For the text-containing cell, return its midpoint in (X, Y) coordinate format. 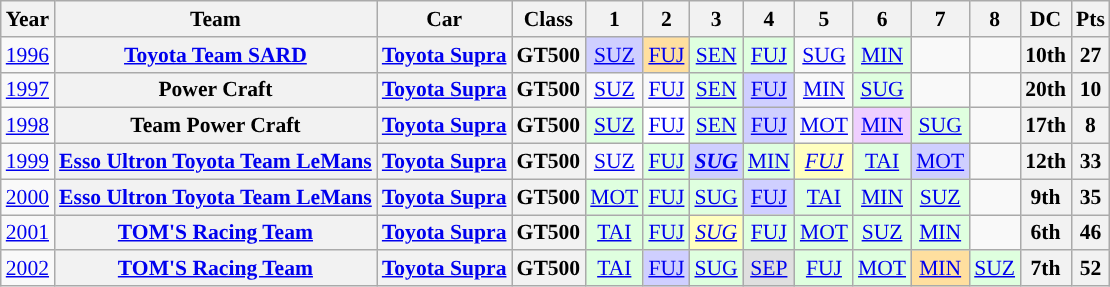
Toyota Team SARD (216, 55)
Team (216, 19)
27 (1090, 55)
Car (444, 19)
1996 (28, 55)
3 (716, 19)
33 (1090, 162)
17th (1046, 126)
2001 (28, 233)
2000 (28, 197)
Pts (1090, 19)
Power Craft (216, 90)
10 (1090, 90)
7 (940, 19)
4 (769, 19)
5 (824, 19)
10th (1046, 55)
Class (549, 19)
35 (1090, 197)
1997 (28, 90)
1998 (28, 126)
DC (1046, 19)
7th (1046, 269)
Year (28, 19)
2002 (28, 269)
52 (1090, 269)
1999 (28, 162)
1 (614, 19)
6th (1046, 233)
2 (666, 19)
SEP (769, 269)
Team Power Craft (216, 126)
9th (1046, 197)
46 (1090, 233)
6 (882, 19)
20th (1046, 90)
12th (1046, 162)
